Output the (X, Y) coordinate of the center of the cell containing the given text.  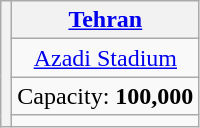
Azadi Stadium (106, 58)
Capacity: 100,000 (106, 96)
Tehran (106, 20)
